Extract the [X, Y] coordinate from the center of the cell holding the provided text.  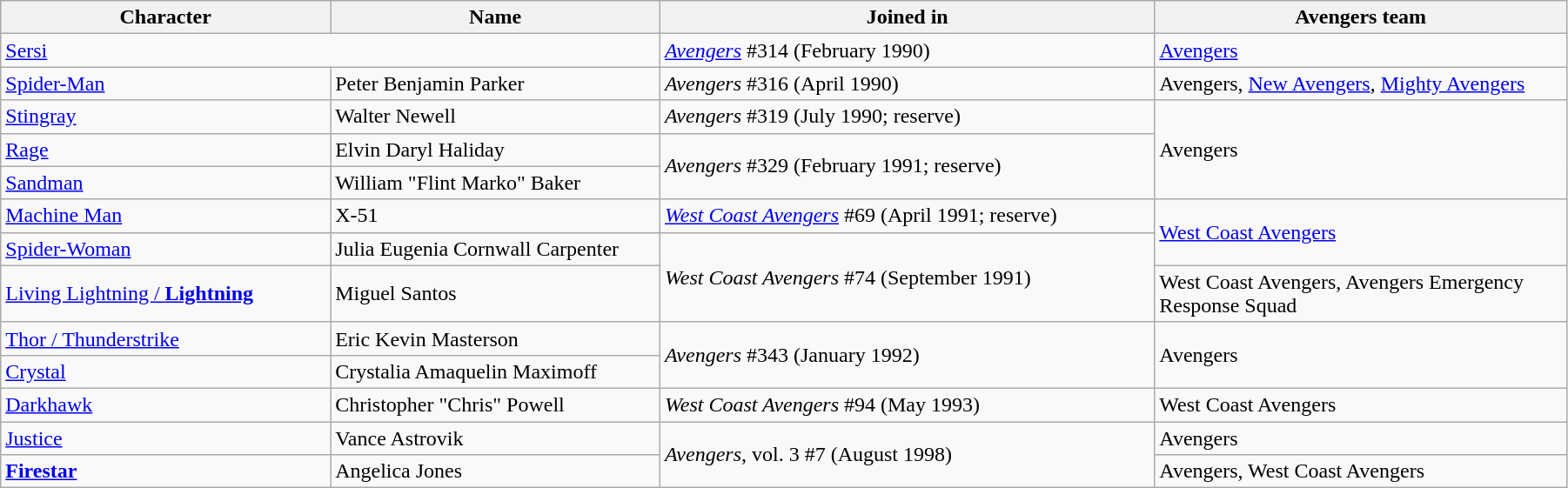
Character [165, 17]
Avengers #314 (February 1990) [907, 50]
Firestar [165, 471]
Vance Astrovik [496, 438]
Julia Eugenia Cornwall Carpenter [496, 249]
X-51 [496, 216]
Justice [165, 438]
William "Flint Marko" Baker [496, 183]
Spider-Man [165, 84]
Machine Man [165, 216]
Avengers #316 (April 1990) [907, 84]
Sandman [165, 183]
Joined in [907, 17]
Spider-Woman [165, 249]
West Coast Avengers #74 (September 1991) [907, 277]
Eric Kevin Masterson [496, 338]
Thor / Thunderstrike [165, 338]
Crystalia Amaquelin Maximoff [496, 371]
Avengers #343 (January 1992) [907, 355]
Sersi [331, 50]
Avengers, vol. 3 #7 (August 1998) [907, 454]
Stingray [165, 117]
Peter Benjamin Parker [496, 84]
Elvin Daryl Haliday [496, 150]
Darkhawk [165, 404]
West Coast Avengers #69 (April 1991; reserve) [907, 216]
Avengers #319 (July 1990; reserve) [907, 117]
Name [496, 17]
Rage [165, 150]
Avengers team [1361, 17]
Angelica Jones [496, 471]
Avengers, West Coast Avengers [1361, 471]
Miguel Santos [496, 294]
Crystal [165, 371]
Avengers, New Avengers, Mighty Avengers [1361, 84]
Avengers #329 (February 1991; reserve) [907, 166]
Walter Newell [496, 117]
Living Lightning / Lightning [165, 294]
Christopher "Chris" Powell [496, 404]
West Coast Avengers, Avengers Emergency Response Squad [1361, 294]
West Coast Avengers #94 (May 1993) [907, 404]
